Search for the cell housing the specified text and yield its (X, Y) center coordinate. 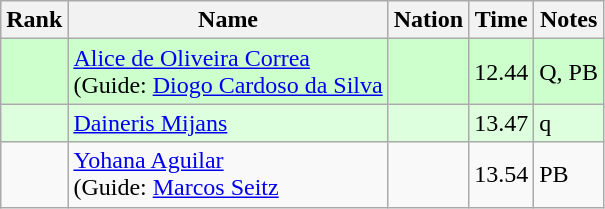
13.54 (502, 174)
PB (569, 174)
Notes (569, 20)
q (569, 123)
Name (228, 20)
Alice de Oliveira Correa(Guide: Diogo Cardoso da Silva (228, 72)
12.44 (502, 72)
Yohana Aguilar(Guide: Marcos Seitz (228, 174)
Time (502, 20)
Daineris Mijans (228, 123)
Nation (428, 20)
Rank (34, 20)
Q, PB (569, 72)
13.47 (502, 123)
